Find where the given text appears and provide that cell's center as [x, y] coordinate. 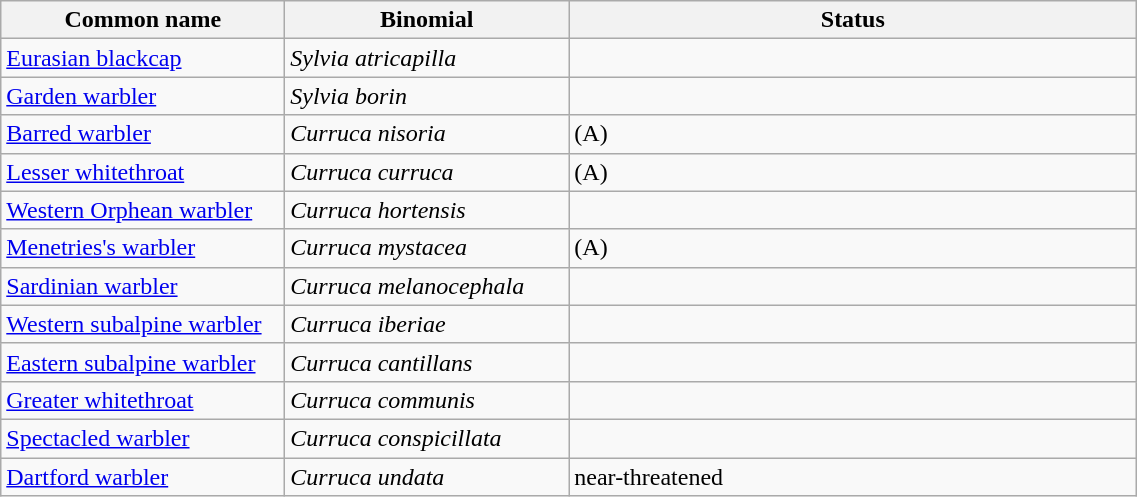
Western Orphean warbler [143, 210]
Sylvia borin [427, 96]
Sylvia atricapilla [427, 58]
Curruca iberiae [427, 324]
Curruca communis [427, 400]
Greater whitethroat [143, 400]
Curruca hortensis [427, 210]
Dartford warbler [143, 477]
Curruca mystacea [427, 248]
Eastern subalpine warbler [143, 362]
Curruca cantillans [427, 362]
Curruca curruca [427, 172]
Western subalpine warbler [143, 324]
Barred warbler [143, 134]
Curruca conspicillata [427, 438]
Menetries's warbler [143, 248]
Spectacled warbler [143, 438]
Lesser whitethroat [143, 172]
Binomial [427, 20]
Curruca undata [427, 477]
near-threatened [853, 477]
Sardinian warbler [143, 286]
Garden warbler [143, 96]
Eurasian blackcap [143, 58]
Common name [143, 20]
Curruca nisoria [427, 134]
Curruca melanocephala [427, 286]
Status [853, 20]
